Capture the cell that displays the provided text and extract its [X, Y] central coordinate. 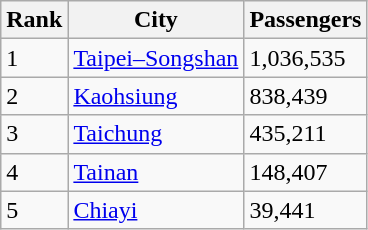
Rank [34, 20]
Chiayi [156, 210]
1 [34, 58]
Passengers [306, 20]
Tainan [156, 172]
4 [34, 172]
3 [34, 134]
435,211 [306, 134]
5 [34, 210]
39,441 [306, 210]
1,036,535 [306, 58]
Taichung [156, 134]
Kaohsiung [156, 96]
838,439 [306, 96]
148,407 [306, 172]
City [156, 20]
Taipei–Songshan [156, 58]
2 [34, 96]
